For the text-containing cell, return its midpoint in [x, y] coordinate format. 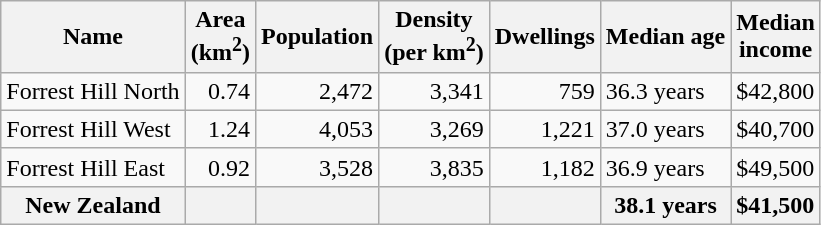
$49,500 [776, 167]
Forrest Hill West [93, 129]
3,835 [434, 167]
Forrest Hill East [93, 167]
Dwellings [544, 37]
37.0 years [665, 129]
0.74 [220, 91]
3,528 [318, 167]
Name [93, 37]
Population [318, 37]
3,341 [434, 91]
Medianincome [776, 37]
1,182 [544, 167]
2,472 [318, 91]
$40,700 [776, 129]
Median age [665, 37]
0.92 [220, 167]
36.3 years [665, 91]
Area(km2) [220, 37]
New Zealand [93, 205]
4,053 [318, 129]
Forrest Hill North [93, 91]
$41,500 [776, 205]
1.24 [220, 129]
3,269 [434, 129]
38.1 years [665, 205]
$42,800 [776, 91]
1,221 [544, 129]
759 [544, 91]
Density(per km2) [434, 37]
36.9 years [665, 167]
